Scan for the cell matching the given text and deliver its (x, y) coordinate at center. 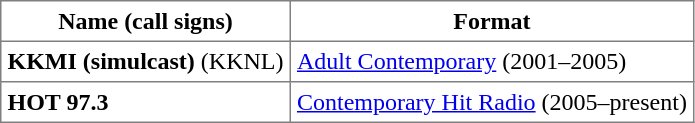
HOT 97.3 (146, 102)
Contemporary Hit Radio (2005–present) (492, 102)
Format (492, 21)
Adult Contemporary (2001–2005) (492, 61)
Name (call signs) (146, 21)
KKMI (simulcast) (KKNL) (146, 61)
